Return (x, y) of the center of cell containing provided text 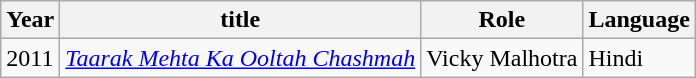
title (240, 20)
Taarak Mehta Ka Ooltah Chashmah (240, 58)
Vicky Malhotra (502, 58)
Hindi (639, 58)
2011 (30, 58)
Year (30, 20)
Role (502, 20)
Language (639, 20)
